From the cell containing the given text, extract its center point as [X, Y] coordinate. 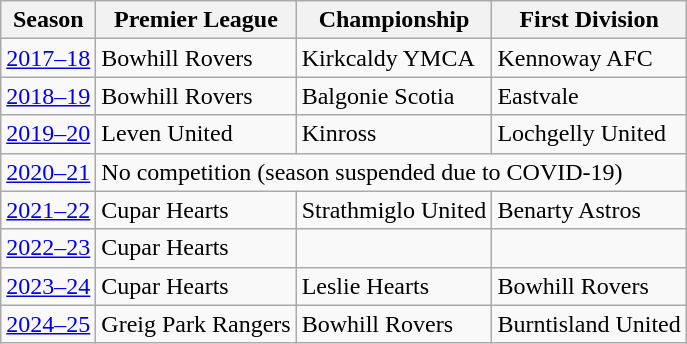
2020–21 [48, 172]
2017–18 [48, 58]
Balgonie Scotia [394, 96]
Premier League [196, 20]
Eastvale [589, 96]
Season [48, 20]
Benarty Astros [589, 210]
Strathmiglo United [394, 210]
Greig Park Rangers [196, 324]
Burntisland United [589, 324]
Kinross [394, 134]
2023–24 [48, 286]
2022–23 [48, 248]
2019–20 [48, 134]
2018–19 [48, 96]
Kirkcaldy YMCA [394, 58]
Kennoway AFC [589, 58]
2021–22 [48, 210]
First Division [589, 20]
Championship [394, 20]
Leven United [196, 134]
No competition (season suspended due to COVID-19) [391, 172]
2024–25 [48, 324]
Leslie Hearts [394, 286]
Lochgelly United [589, 134]
